From the cell containing the given text, extract its center point as (X, Y) coordinate. 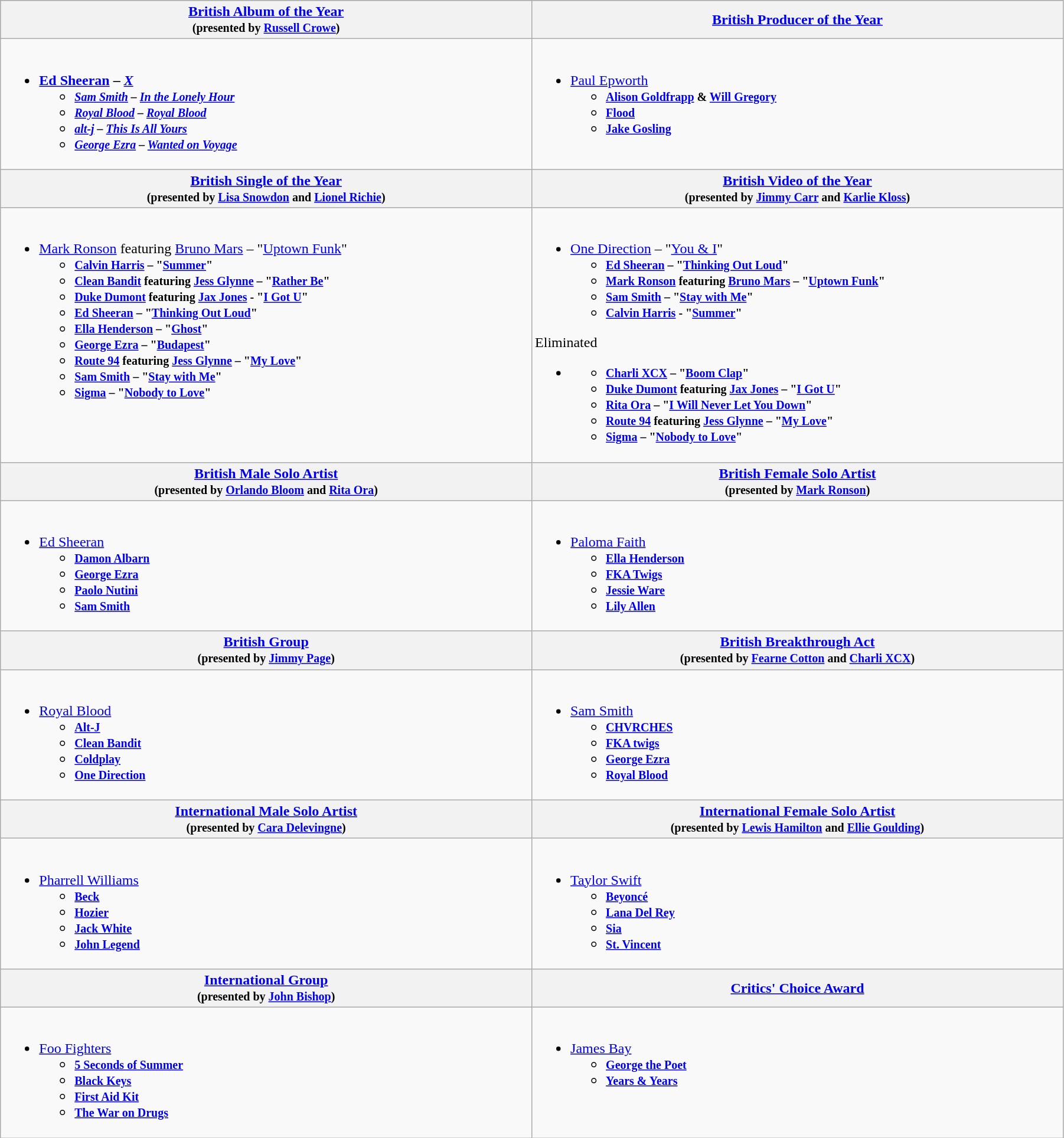
British Group(presented by Jimmy Page) (266, 650)
British Video of the Year(presented by Jimmy Carr and Karlie Kloss) (798, 189)
British Single of the Year(presented by Lisa Snowdon and Lionel Richie) (266, 189)
British Album of the Year(presented by Russell Crowe) (266, 20)
Paul EpworthAlison Goldfrapp & Will GregoryFloodJake Gosling (798, 104)
Ed Sheeran – XSam Smith – In the Lonely HourRoyal Blood – Royal Bloodalt-j – This Is All YoursGeorge Ezra – Wanted on Voyage (266, 104)
Royal BloodAlt-JClean BanditColdplayOne Direction (266, 734)
James BayGeorge the PoetYears & Years (798, 1072)
International Female Solo Artist(presented by Lewis Hamilton and Ellie Goulding) (798, 819)
Sam SmithCHVRCHESFKA twigsGeorge EzraRoyal Blood (798, 734)
Ed SheeranDamon AlbarnGeorge EzraPaolo NutiniSam Smith (266, 565)
Critics' Choice Award (798, 988)
International Group(presented by John Bishop) (266, 988)
British Producer of the Year (798, 20)
British Male Solo Artist(presented by Orlando Bloom and Rita Ora) (266, 482)
Pharrell WilliamsBeckHozierJack WhiteJohn Legend (266, 903)
Paloma FaithElla HendersonFKA TwigsJessie WareLily Allen (798, 565)
International Male Solo Artist(presented by Cara Delevingne) (266, 819)
Foo Fighters5 Seconds of SummerBlack KeysFirst Aid KitThe War on Drugs (266, 1072)
British Breakthrough Act(presented by Fearne Cotton and Charli XCX) (798, 650)
British Female Solo Artist(presented by Mark Ronson) (798, 482)
Taylor SwiftBeyoncéLana Del ReySiaSt. Vincent (798, 903)
